Determine the (x, y) coordinate at the center of the cell enclosing the given text.  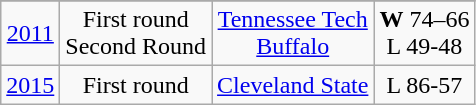
Tennessee Tech Buffalo (293, 34)
Cleveland State (293, 85)
L 86-57 (424, 85)
W 74–66L 49-48 (424, 34)
First round (136, 85)
First roundSecond Round (136, 34)
2015 (30, 85)
2011 (30, 34)
